Pinpoint the cell where the given text exists, returning its (x, y) midpoint coordinate. 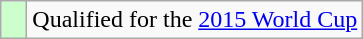
Qualified for the 2015 World Cup (195, 20)
